Search for the cell housing the specified text and yield its (X, Y) center coordinate. 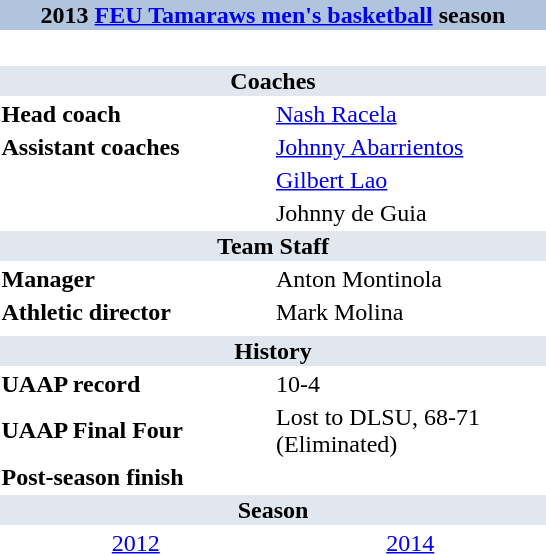
Johnny Abarrientos (410, 147)
UAAP Final Four (136, 430)
2013 FEU Tamaraws men's basketball season (273, 15)
Post-season finish (136, 477)
Coaches (273, 81)
Anton Montinola (410, 279)
Athletic director (136, 312)
Gilbert Lao (410, 180)
Season (273, 510)
Nash Racela (410, 114)
History (273, 351)
10-4 (410, 384)
Johnny de Guia (410, 213)
Mark Molina (410, 312)
Manager (136, 279)
Lost to DLSU, 68-71 (Eliminated) (410, 430)
Team Staff (273, 246)
Assistant coaches (136, 147)
UAAP record (136, 384)
Head coach (136, 114)
